Return (x, y) of the center of cell containing provided text 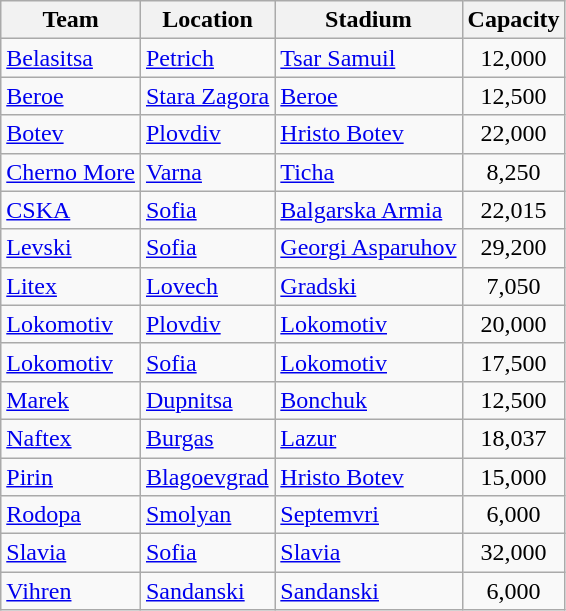
12,000 (514, 58)
8,250 (514, 172)
Bonchuk (368, 400)
Gradski (368, 286)
Septemvri (368, 515)
Levski (71, 248)
22,015 (514, 210)
Tsar Samuil (368, 58)
CSKA (71, 210)
18,037 (514, 438)
Lazur (368, 438)
Marek (71, 400)
Burgas (207, 438)
Cherno More (71, 172)
Dupnitsa (207, 400)
32,000 (514, 553)
29,200 (514, 248)
Vihren (71, 591)
Naftex (71, 438)
Ticha (368, 172)
22,000 (514, 134)
Smolyan (207, 515)
20,000 (514, 324)
Georgi Asparuhov (368, 248)
Blagoevgrad (207, 477)
7,050 (514, 286)
Varna (207, 172)
15,000 (514, 477)
Rodopa (71, 515)
Litex (71, 286)
Balgarska Armia (368, 210)
Stara Zagora (207, 96)
Botev (71, 134)
Location (207, 20)
17,500 (514, 362)
Stadium (368, 20)
Capacity (514, 20)
Pirin (71, 477)
Petrich (207, 58)
Lovech (207, 286)
Belasitsa (71, 58)
Team (71, 20)
